Locate the cell with the specified text and output its (X, Y) center coordinate. 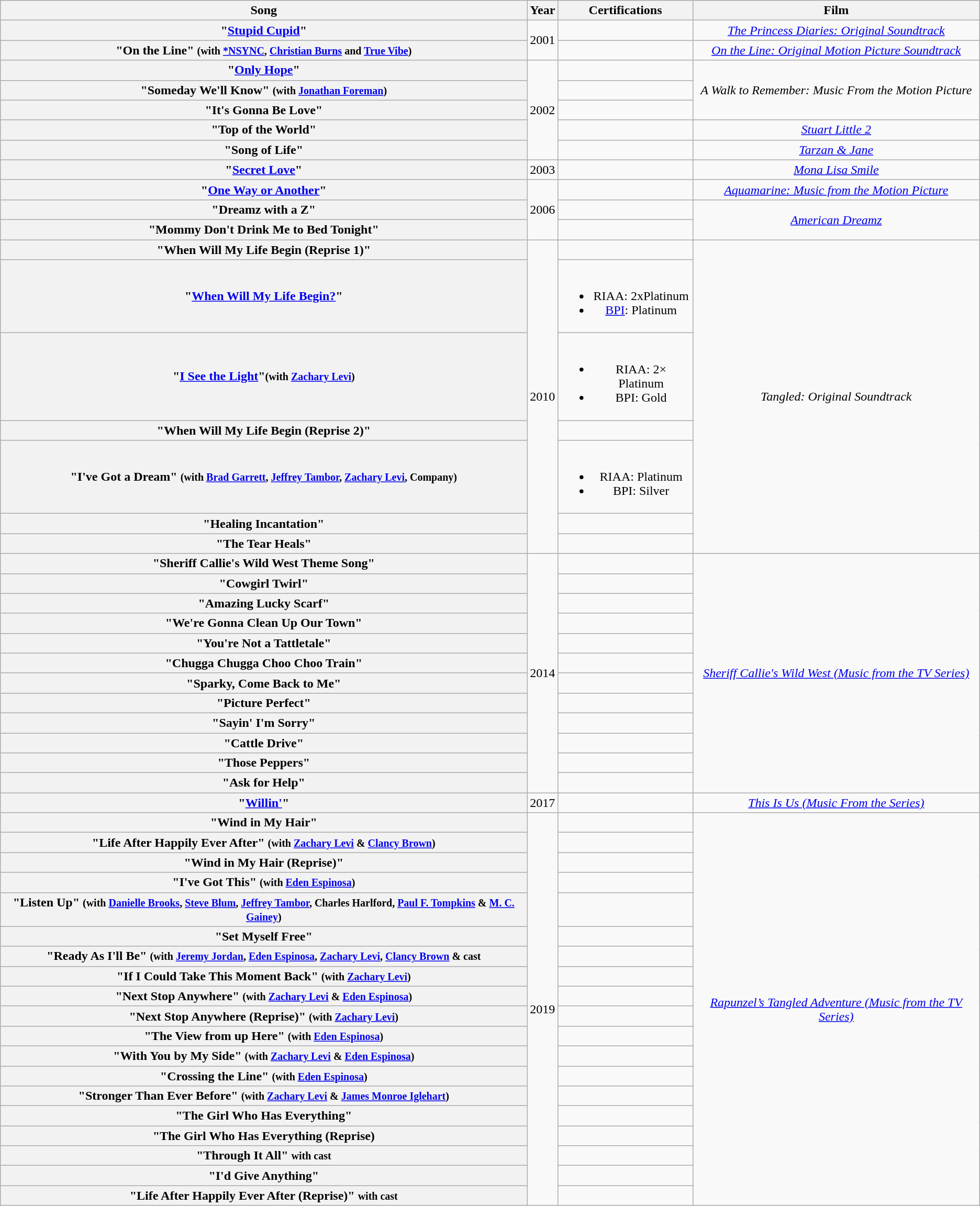
Aquamarine: Music from the Motion Picture (836, 190)
"I See the Light"(with Zachary Levi) (264, 377)
"Crossing the Line" (with Eden Espinosa) (264, 1076)
"Listen Up" (with Danielle Brooks, Steve Blum, Jeffrey Tambor, Charles Harlford, Paul F. Tompkins & M. C. Gainey) (264, 909)
"Mommy Don't Drink Me to Bed Tonight" (264, 229)
"I've Got This" (with Eden Espinosa) (264, 882)
"Willin'" (264, 803)
Stuart Little 2 (836, 130)
2014 (542, 673)
"Secret Love" (264, 170)
Tangled: Original Soundtrack (836, 397)
"When Will My Life Begin (Reprise 2)" (264, 430)
RIAA: 2xPlatinumBPI: Platinum (625, 296)
On the Line: Original Motion Picture Soundtrack (836, 50)
Film (836, 10)
"Healing Incantation" (264, 524)
Song (264, 10)
"If I Could Take This Moment Back" (with Zachary Levi) (264, 976)
"Chugga Chugga Choo Choo Train" (264, 663)
"Picture Perfect" (264, 703)
2003 (542, 170)
2006 (542, 209)
"With You by My Side" (with Zachary Levi & Eden Espinosa) (264, 1056)
"We're Gonna Clean Up Our Town" (264, 623)
"Ready As I'll Be" (with Jeremy Jordan, Eden Espinosa, Zachary Levi, Clancy Brown & cast (264, 956)
"Song of Life" (264, 150)
A Walk to Remember: Music From the Motion Picture (836, 90)
"Set Myself Free" (264, 936)
"Sheriff Callie's Wild West Theme Song" (264, 563)
This Is Us (Music From the Series) (836, 803)
"Cowgirl Twirl" (264, 583)
"Cattle Drive" (264, 743)
2002 (542, 110)
Sheriff Callie's Wild West (Music from the TV Series) (836, 673)
Tarzan & Jane (836, 150)
"I've Got a Dream" (with Brad Garrett, Jeffrey Tambor, Zachary Levi, Company) (264, 477)
Rapunzel’s Tangled Adventure (Music from the TV Series) (836, 1009)
"Amazing Lucky Scarf" (264, 603)
"The View from up Here" (with Eden Espinosa) (264, 1036)
Year (542, 10)
"Next Stop Anywhere" (with Zachary Levi & Eden Espinosa) (264, 996)
"It's Gonna Be Love" (264, 110)
"Wind in My Hair" (264, 823)
American Dreamz (836, 219)
"Sparky, Come Back to Me" (264, 683)
"Stupid Cupid" (264, 30)
"Only Hope" (264, 70)
"You're Not a Tattletale" (264, 643)
"Stronger Than Ever Before" (with Zachary Levi & James Monroe Iglehart) (264, 1096)
Certifications (625, 10)
"Dreamz with a Z" (264, 209)
"The Girl Who Has Everything" (264, 1116)
"Someday We'll Know" (with Jonathan Foreman) (264, 90)
Mona Lisa Smile (836, 170)
"Ask for Help" (264, 783)
"When Will My Life Begin?" (264, 296)
The Princess Diaries: Original Soundtrack (836, 30)
"Next Stop Anywhere (Reprise)" (with Zachary Levi) (264, 1016)
2017 (542, 803)
"Wind in My Hair (Reprise)" (264, 862)
"On the Line" (with *NSYNC, Christian Burns and True Vibe) (264, 50)
"One Way or Another" (264, 190)
"Top of the World" (264, 130)
RIAA: 2× PlatinumBPI: Gold (625, 377)
"The Tear Heals" (264, 544)
"Life After Happily Ever After" (with Zachary Levi & Clancy Brown) (264, 843)
2010 (542, 397)
"Through It All" with cast (264, 1156)
"Those Peppers" (264, 763)
RIAA: PlatinumBPI: Silver (625, 477)
2019 (542, 1009)
"I'd Give Anything" (264, 1176)
"Life After Happily Ever After (Reprise)" with cast (264, 1196)
"Sayin' I'm Sorry" (264, 723)
2001 (542, 40)
"When Will My Life Begin (Reprise 1)" (264, 250)
"The Girl Who Has Everything (Reprise) (264, 1136)
